Capture the cell that displays the provided text and extract its (x, y) central coordinate. 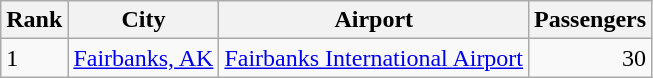
Airport (374, 20)
Fairbanks International Airport (374, 58)
City (144, 20)
1 (34, 58)
Rank (34, 20)
30 (590, 58)
Passengers (590, 20)
Fairbanks, AK (144, 58)
